Scan for the cell matching the given text and deliver its [X, Y] coordinate at center. 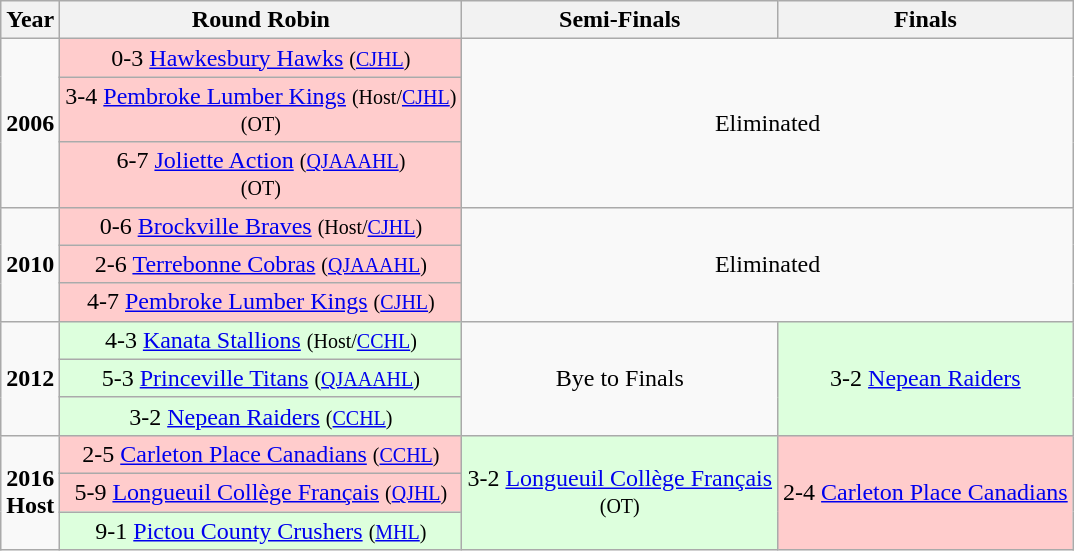
5-3 Princeville Titans (QJAAAHL) [261, 378]
2010 [30, 264]
2006 [30, 123]
5-9 Longueuil Collège Français (QJHL) [261, 492]
Finals [926, 20]
9-1 Pictou County Crushers (MHL) [261, 531]
4-7 Pembroke Lumber Kings (CJHL) [261, 302]
2-5 Carleton Place Canadians (CCHL) [261, 454]
0-3 Hawkesbury Hawks (CJHL) [261, 58]
2012 [30, 378]
3-2 Nepean Raiders [926, 378]
4-3 Kanata Stallions (Host/CCHL) [261, 340]
3-2 Longueuil Collège Français (OT) [620, 492]
0-6 Brockville Braves (Host/CJHL) [261, 226]
2-4 Carleton Place Canadians [926, 492]
3-4 Pembroke Lumber Kings (Host/CJHL) (OT) [261, 110]
2016 Host [30, 492]
Semi-Finals [620, 20]
6-7 Joliette Action (QJAAAHL) (OT) [261, 174]
Round Robin [261, 20]
2-6 Terrebonne Cobras (QJAAAHL) [261, 264]
Year [30, 20]
3-2 Nepean Raiders (CCHL) [261, 416]
Bye to Finals [620, 378]
